For the text-containing cell, return its midpoint in [X, Y] coordinate format. 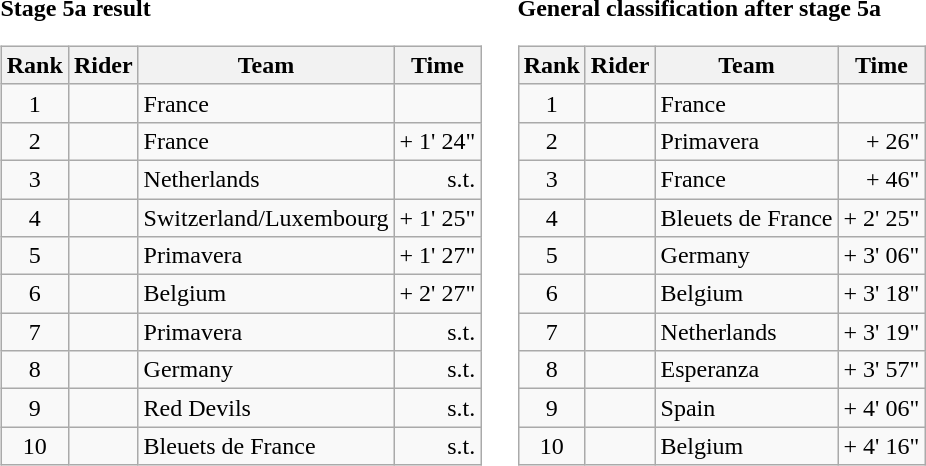
+ 1' 27" [438, 256]
Red Devils [266, 408]
+ 26" [882, 141]
+ 3' 19" [882, 332]
+ 3' 57" [882, 370]
Esperanza [746, 370]
+ 4' 06" [882, 408]
Spain [746, 408]
+ 2' 27" [438, 294]
+ 3' 18" [882, 294]
+ 1' 25" [438, 217]
+ 1' 24" [438, 141]
+ 46" [882, 179]
+ 3' 06" [882, 256]
Switzerland/Luxembourg [266, 217]
+ 2' 25" [882, 217]
+ 4' 16" [882, 446]
